Search for the cell housing the specified text and yield its (x, y) center coordinate. 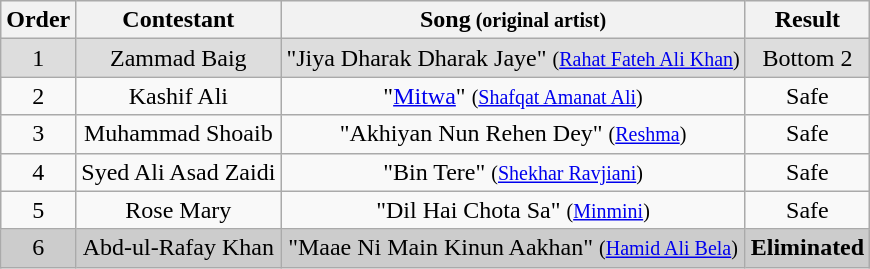
"Dil Hai Chota Sa" (Minmini) (513, 210)
2 (38, 96)
Result (807, 20)
6 (38, 248)
Bottom 2 (807, 58)
"Bin Tere" (Shekhar Ravjiani) (513, 172)
Muhammad Shoaib (178, 134)
Eliminated (807, 248)
"Akhiyan Nun Rehen Dey" (Reshma) (513, 134)
4 (38, 172)
"Jiya Dharak Dharak Jaye" (Rahat Fateh Ali Khan) (513, 58)
Abd-ul-Rafay Khan (178, 248)
Zammad Baig (178, 58)
1 (38, 58)
Rose Mary (178, 210)
Order (38, 20)
Kashif Ali (178, 96)
Contestant (178, 20)
"Mitwa" (Shafqat Amanat Ali) (513, 96)
Song (original artist) (513, 20)
"Maae Ni Main Kinun Aakhan" (Hamid Ali Bela) (513, 248)
3 (38, 134)
Syed Ali Asad Zaidi (178, 172)
5 (38, 210)
